Return the (x, y) coordinate for the center point of the cell that contains the specified text.  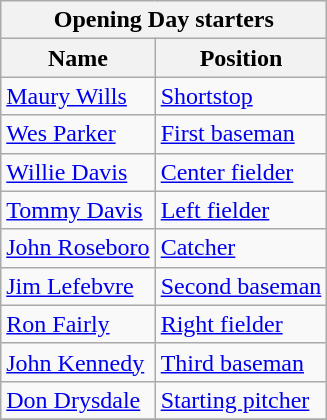
Third baseman (241, 362)
John Kennedy (78, 362)
Maury Wills (78, 96)
Jim Lefebvre (78, 286)
Don Drysdale (78, 400)
Ron Fairly (78, 324)
First baseman (241, 134)
Second baseman (241, 286)
Catcher (241, 248)
Right fielder (241, 324)
Left fielder (241, 210)
Center fielder (241, 172)
Starting pitcher (241, 400)
John Roseboro (78, 248)
Opening Day starters (164, 20)
Name (78, 58)
Tommy Davis (78, 210)
Willie Davis (78, 172)
Wes Parker (78, 134)
Shortstop (241, 96)
Position (241, 58)
